Locate the cell with the specified text and output its (X, Y) center coordinate. 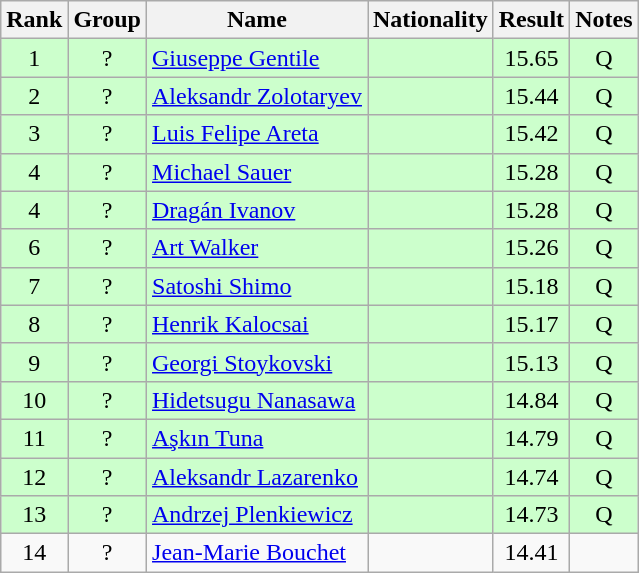
14.41 (531, 553)
12 (34, 477)
Luis Felipe Areta (258, 134)
Art Walker (258, 248)
14.79 (531, 438)
2 (34, 96)
11 (34, 438)
Michael Sauer (258, 172)
14.74 (531, 477)
Giuseppe Gentile (258, 58)
1 (34, 58)
15.42 (531, 134)
15.44 (531, 96)
15.17 (531, 324)
13 (34, 515)
3 (34, 134)
15.13 (531, 362)
15.26 (531, 248)
8 (34, 324)
15.65 (531, 58)
Aleksandr Lazarenko (258, 477)
Name (258, 20)
Nationality (431, 20)
Hidetsugu Nanasawa (258, 400)
Result (531, 20)
Aleksandr Zolotaryev (258, 96)
Rank (34, 20)
Group (108, 20)
Satoshi Shimo (258, 286)
Henrik Kalocsai (258, 324)
14 (34, 553)
15.18 (531, 286)
Andrzej Plenkiewicz (258, 515)
6 (34, 248)
9 (34, 362)
Aşkın Tuna (258, 438)
Dragán Ivanov (258, 210)
10 (34, 400)
Notes (604, 20)
14.73 (531, 515)
14.84 (531, 400)
7 (34, 286)
Georgi Stoykovski (258, 362)
Jean-Marie Bouchet (258, 553)
